Scan for the cell matching the given text and deliver its (X, Y) coordinate at center. 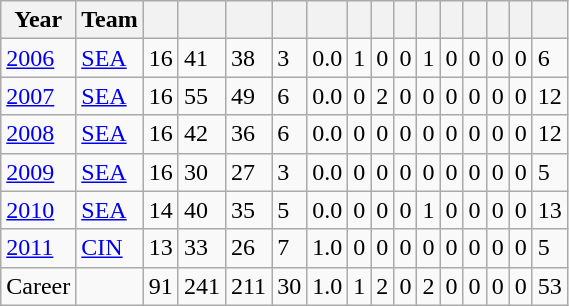
36 (248, 134)
26 (248, 248)
Year (38, 20)
35 (248, 210)
241 (202, 286)
42 (202, 134)
14 (160, 210)
7 (290, 248)
49 (248, 96)
91 (160, 286)
27 (248, 172)
2007 (38, 96)
Career (38, 286)
55 (202, 96)
38 (248, 58)
211 (248, 286)
53 (550, 286)
2008 (38, 134)
33 (202, 248)
41 (202, 58)
CIN (110, 248)
Team (110, 20)
40 (202, 210)
2006 (38, 58)
2010 (38, 210)
2009 (38, 172)
2011 (38, 248)
